Output the (x, y) coordinate of the center of the cell containing the given text.  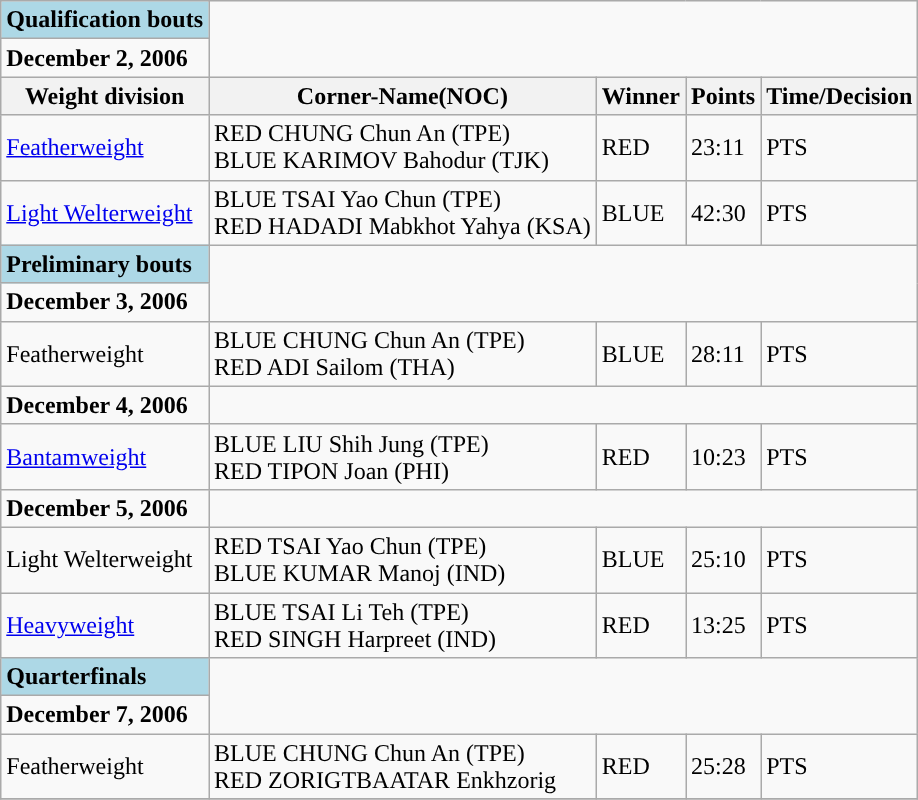
23:11 (724, 148)
December 7, 2006 (105, 715)
25:10 (724, 560)
Bantamweight (105, 456)
25:28 (724, 766)
December 3, 2006 (105, 302)
Winner (640, 96)
RED TSAI Yao Chun (TPE) BLUE KUMAR Manoj (IND) (403, 560)
BLUE LIU Shih Jung (TPE) RED TIPON Joan (PHI) (403, 456)
Qualification bouts (105, 20)
BLUE TSAI Li Teh (TPE) RED SINGH Harpreet (IND) (403, 624)
10:23 (724, 456)
42:30 (724, 212)
Corner-Name(NOC) (403, 96)
December 2, 2006 (105, 58)
Weight division (105, 96)
BLUE CHUNG Chun An (TPE) RED ZORIGTBAATAR Enkhzorig (403, 766)
December 5, 2006 (105, 508)
Heavyweight (105, 624)
28:11 (724, 354)
RED CHUNG Chun An (TPE) BLUE KARIMOV Bahodur (TJK) (403, 148)
Preliminary bouts (105, 264)
December 4, 2006 (105, 405)
13:25 (724, 624)
Points (724, 96)
BLUE TSAI Yao Chun (TPE) RED HADADI Mabkhot Yahya (KSA) (403, 212)
BLUE CHUNG Chun An (TPE) RED ADI Sailom (THA) (403, 354)
Quarterfinals (105, 677)
Time/Decision (840, 96)
